Search for the cell housing the specified text and yield its (x, y) center coordinate. 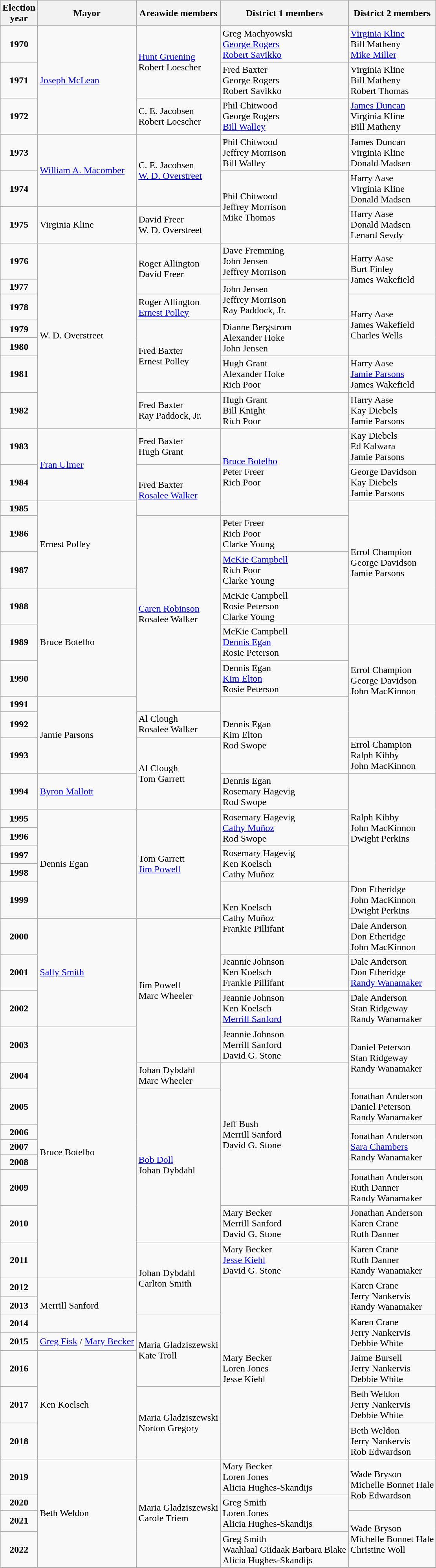
Dale AndersonDon EtheridgeRandy Wanamaker (392, 972)
Mary BeckerMerrill SanfordDavid G. Stone (284, 1224)
Daniel PetersonStan RidgewayRandy Wanamaker (392, 1057)
Jonathan AndersonSara ChambersRandy Wanamaker (392, 1147)
Harry AaseDonald MadsenLenard Sevdy (392, 225)
Johan DybdahlMarc Wheeler (178, 1075)
Mary BeckerLoren JonesJesse Kiehl (284, 1368)
Greg SmithLoren JonesAlicia Hughes-Skandijs (284, 1513)
1996 (19, 836)
Johan DybdahlCarlton Smith (178, 1278)
Al CloughRosalee Walker (178, 724)
2008 (19, 1162)
1987 (19, 570)
2006 (19, 1132)
Dale AndersonStan RidgewayRandy Wanamaker (392, 1009)
2021 (19, 1521)
Fred BaxterHugh Grant (178, 447)
1991 (19, 704)
Electionyear (19, 13)
Hugh GrantBill KnightRich Poor (284, 410)
Dennis EganKim EltonRod Swope (284, 735)
Harry AaseKay DiebelsJamie Parsons (392, 410)
1988 (19, 606)
Maria GladziszewskiCarole Triem (178, 1513)
Jeannie JohnsonKen KoelschFrankie Pillifant (284, 972)
2012 (19, 1287)
Greg MachyowskiGeorge RogersRobert Savikko (284, 44)
Fred BaxterRosalee Walker (178, 490)
Beth WeldonJerry NankervisDebbie White (392, 1404)
2009 (19, 1187)
Harry AaseBurt FinleyJames Wakefield (392, 268)
2014 (19, 1323)
1977 (19, 287)
Dave FremmingJohn JensenJeffrey Morrison (284, 261)
1990 (19, 678)
Jonathan AndersonDaniel PetersonRandy Wanamaker (392, 1107)
Karen CraneJerry NankervisRandy Wanamaker (392, 1296)
Phil ChitwoodJeffrey MorrisonBill Walley (284, 153)
1983 (19, 447)
Beth WeldonJerry NankervisRob Edwardson (392, 1441)
Harry AaseJames WakefieldCharles Wells (392, 325)
1972 (19, 116)
Ken KoelschCathy MuñozFrankie Pillifant (284, 918)
1998 (19, 873)
Dennis EganKim EltonRosie Peterson (284, 678)
2016 (19, 1368)
Dale AndersonDon EtheridgeJohn MacKinnon (392, 936)
Maria GladziszewskiNorton Gregory (178, 1423)
1994 (19, 791)
Errol ChampionRalph KibbyJohn MacKinnon (392, 755)
1980 (19, 347)
Jeannie JohnsonKen KoelschMerrill Sanford (284, 1009)
Ernest Polley (87, 544)
Al CloughTom Garrett (178, 773)
William A. Macomber (87, 171)
Virginia KlineBill MathenyMike Miller (392, 44)
Maria GladziszewskiKate Troll (178, 1350)
2020 (19, 1503)
2022 (19, 1550)
George DavidsonKay DiebelsJamie Parsons (392, 483)
John JensenJeffrey MorrisonRay Paddock, Jr. (284, 300)
Fred BaxterRay Paddock, Jr. (178, 410)
1978 (19, 307)
1986 (19, 534)
1993 (19, 755)
W. D. Overstreet (87, 336)
Jeff BushMerrill SanfordDavid G. Stone (284, 1134)
Ken Koelsch (87, 1404)
Bruce BotelhoPeter FreerRich Poor (284, 472)
1985 (19, 508)
Fred BaxterErnest Polley (178, 356)
1981 (19, 374)
McKie CampbellDennis EganRosie Peterson (284, 642)
District 1 members (284, 13)
2005 (19, 1107)
1970 (19, 44)
Errol ChampionGeorge DavidsonJamie Parsons (392, 562)
Bob DollJohan Dybdahl (178, 1165)
Sally Smith (87, 972)
Karen CraneRuth DannerRandy Wanamaker (392, 1260)
Ralph KibbyJohn MacKinnonDwight Perkins (392, 827)
McKie CampbellRich PoorClarke Young (284, 570)
Rosemary HagevigKen KoelschCathy Muñoz (284, 864)
Harry AaseVirginia KlineDonald Madsen (392, 189)
James DuncanVirginia KlineDonald Madsen (392, 153)
2000 (19, 936)
2002 (19, 1009)
Mayor (87, 13)
Don EtheridgeJohn MacKinnonDwight Perkins (392, 900)
2004 (19, 1075)
Virginia Kline (87, 225)
Jamie Parsons (87, 735)
Greg Fisk / Mary Becker (87, 1341)
2007 (19, 1147)
Dennis Egan (87, 864)
Merrill Sanford (87, 1305)
Wade BrysonMichelle Bonnet HaleRob Edwardson (392, 1485)
2017 (19, 1404)
1992 (19, 724)
Mary BeckerJesse KiehlDavid G. Stone (284, 1260)
2019 (19, 1477)
2018 (19, 1441)
Karen CraneJerry NankervisDebbie White (392, 1332)
Greg SmithWaahlaal Giidaak Barbara BlakeAlicia Hughes-Skandijs (284, 1550)
Caren RobinsonRosalee Walker (178, 614)
2013 (19, 1305)
Hugh GrantAlexander HokeRich Poor (284, 374)
Phil ChitwoodGeorge RogersBill Walley (284, 116)
Fran Ulmer (87, 465)
David FreerW. D. Overstreet (178, 225)
1982 (19, 410)
Dianne BergstromAlexander HokeJohn Jensen (284, 338)
Roger AllingtonErnest Polley (178, 307)
Roger AllingtonDavid Freer (178, 268)
Mary BeckerLoren JonesAlicia Hughes-Skandijs (284, 1477)
Phil ChitwoodJeffrey MorrisonMike Thomas (284, 207)
1979 (19, 329)
Dennis EganRosemary HagevigRod Swope (284, 791)
Jaime BursellJerry NankervisDebbie White (392, 1368)
2001 (19, 972)
Byron Mallott (87, 791)
McKie CampbellRosie PetersonClarke Young (284, 606)
Areawide members (178, 13)
Wade BrysonMichelle Bonnet HaleChristine Woll (392, 1539)
Peter FreerRich PoorClarke Young (284, 534)
Rosemary HagevigCathy MuñozRod Swope (284, 827)
2010 (19, 1224)
James DuncanVirginia KlineBill Matheny (392, 116)
1999 (19, 900)
C. E. JacobsenRobert Loescher (178, 116)
2011 (19, 1260)
1976 (19, 261)
Kay DiebelsEd KalwaraJamie Parsons (392, 447)
2015 (19, 1341)
Jim PowellMarc Wheeler (178, 991)
Jonathan AndersonRuth DannerRandy Wanamaker (392, 1187)
Virginia KlineBill MathenyRobert Thomas (392, 80)
Beth Weldon (87, 1513)
1984 (19, 483)
Jeannie JohnsonMerrill SanfordDavid G. Stone (284, 1045)
2003 (19, 1045)
1995 (19, 818)
1989 (19, 642)
1975 (19, 225)
Fred BaxterGeorge RogersRobert Savikko (284, 80)
Errol ChampionGeorge DavidsonJohn MacKinnon (392, 681)
Jonathan AndersonKaren CraneRuth Danner (392, 1224)
District 2 members (392, 13)
Harry AaseJamie ParsonsJames Wakefield (392, 374)
1974 (19, 189)
Tom GarrettJim Powell (178, 864)
Hunt GrueningRobert Loescher (178, 62)
1973 (19, 153)
C. E. JacobsenW. D. Overstreet (178, 171)
Joseph McLean (87, 80)
1971 (19, 80)
1997 (19, 855)
